Return the (x, y) coordinate for the center point of the cell that contains the specified text.  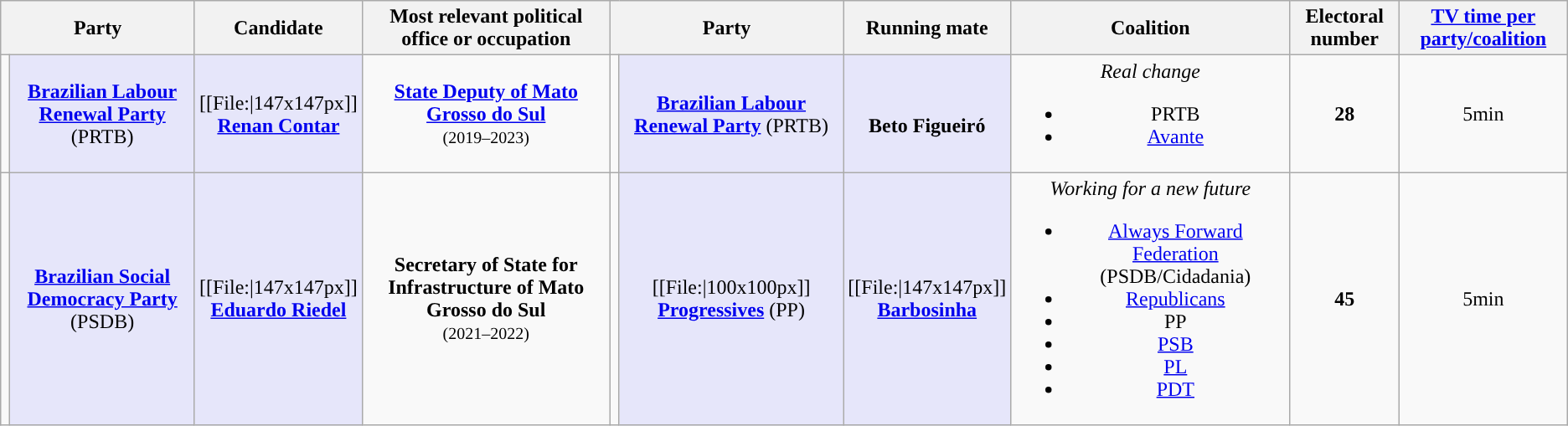
Candidate (278, 28)
Beto Figueiró (927, 114)
TV time per party/coalition (1483, 28)
28 (1344, 114)
Most relevant political office or occupation (486, 28)
[[File:|147x147px]] Renan Contar (278, 114)
Real changePRTBAvante (1151, 114)
Secretary of State for Infrastructure of Mato Grosso do Sul(2021–2022) (486, 299)
Brazilian Social Democracy Party (PSDB) (102, 299)
Running mate (927, 28)
Coalition (1151, 28)
Electoral number (1344, 28)
45 (1344, 299)
[[File:|147x147px]] Barbosinha (927, 299)
[[File:|147x147px]] Eduardo Riedel (278, 299)
Working for a new futureAlways Forward Federation (PSDB/Cidadania)RepublicansPPPSBPLPDT (1151, 299)
[[File:|100x100px]] Progressives (PP) (731, 299)
State Deputy of Mato Grosso do Sul (2019–2023) (486, 114)
